Search for the cell housing the specified text and yield its (x, y) center coordinate. 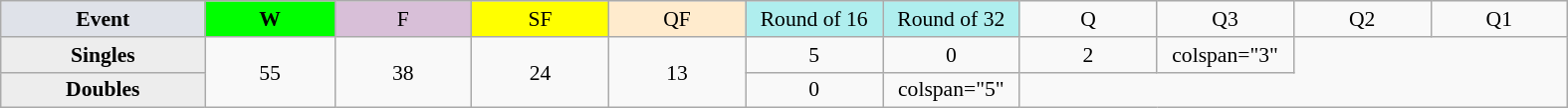
Doubles (104, 90)
Round of 32 (951, 19)
Singles (104, 55)
Q1 (1499, 19)
colspan="5" (951, 90)
SF (541, 19)
5 (814, 55)
colspan="3" (1226, 55)
24 (541, 72)
Q2 (1362, 19)
Q3 (1226, 19)
55 (270, 72)
QF (677, 19)
2 (1088, 55)
Event (104, 19)
F (403, 19)
13 (677, 72)
Round of 16 (814, 19)
Q (1088, 19)
W (270, 19)
38 (403, 72)
